Capture the cell that displays the provided text and extract its [x, y] central coordinate. 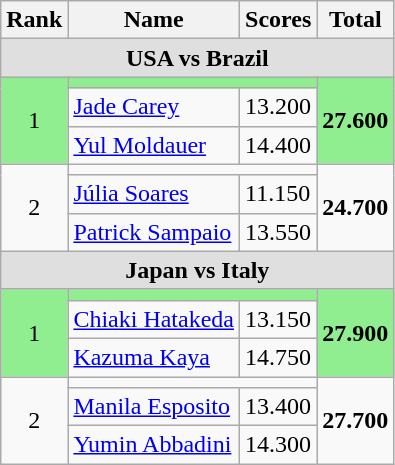
Japan vs Italy [198, 270]
Yul Moldauer [154, 145]
24.700 [356, 208]
Total [356, 20]
Júlia Soares [154, 194]
Kazuma Kaya [154, 357]
Patrick Sampaio [154, 232]
13.200 [278, 107]
USA vs Brazil [198, 58]
Rank [34, 20]
14.750 [278, 357]
14.300 [278, 445]
13.150 [278, 319]
Name [154, 20]
14.400 [278, 145]
11.150 [278, 194]
27.900 [356, 332]
Scores [278, 20]
Chiaki Hatakeda [154, 319]
13.550 [278, 232]
Jade Carey [154, 107]
27.700 [356, 420]
Yumin Abbadini [154, 445]
27.600 [356, 120]
13.400 [278, 407]
Manila Esposito [154, 407]
